Provide the (x, y) coordinate of the cell's center where the given text is located.  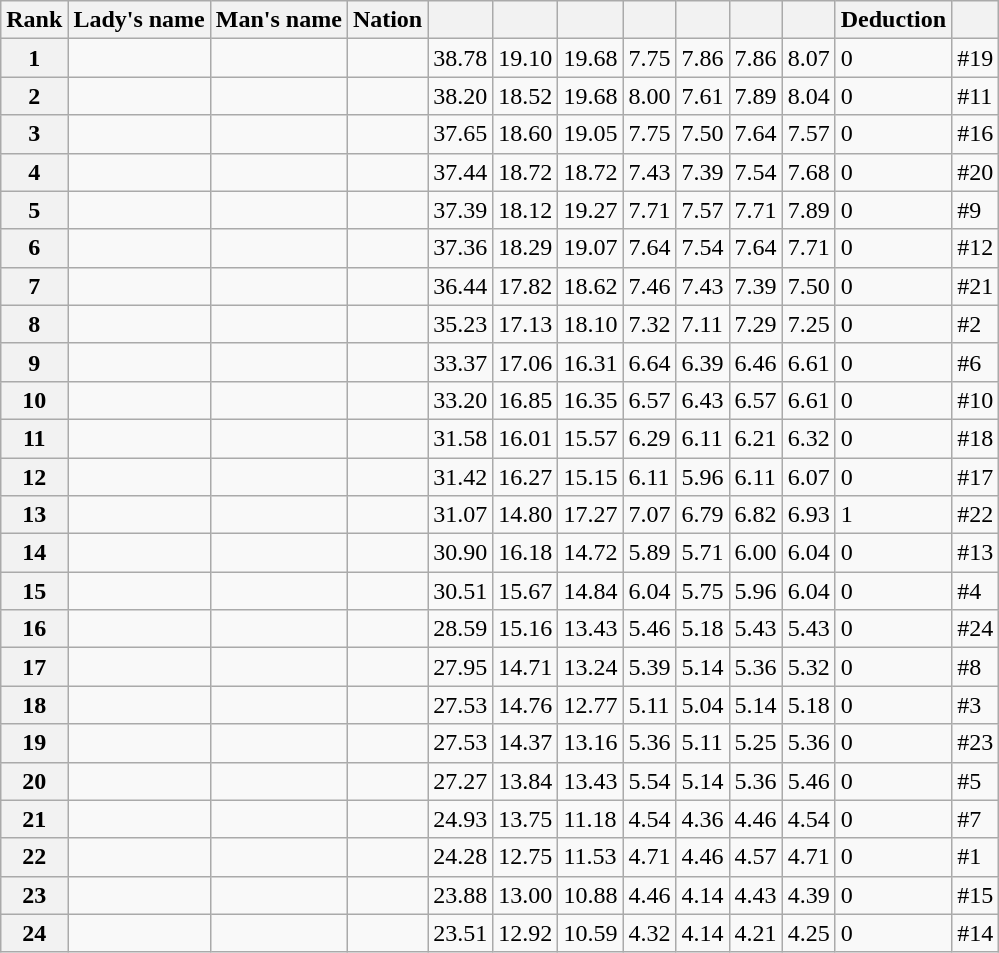
7.07 (650, 515)
17.27 (590, 515)
14 (34, 553)
6.32 (808, 438)
6 (34, 248)
12.92 (526, 933)
5.32 (808, 667)
33.37 (460, 362)
17.06 (526, 362)
16.01 (526, 438)
17.82 (526, 286)
4.32 (650, 933)
6.21 (756, 438)
4.43 (756, 895)
#4 (976, 591)
6.79 (702, 515)
31.07 (460, 515)
#19 (976, 58)
18.62 (590, 286)
6.64 (650, 362)
27.27 (460, 781)
37.39 (460, 210)
#3 (976, 705)
6.93 (808, 515)
15.57 (590, 438)
4.25 (808, 933)
15.16 (526, 629)
7.11 (702, 324)
7.32 (650, 324)
19 (34, 743)
21 (34, 819)
13.75 (526, 819)
19.27 (590, 210)
8.00 (650, 96)
16.31 (590, 362)
16.27 (526, 477)
#20 (976, 172)
#7 (976, 819)
#10 (976, 400)
16.35 (590, 400)
15 (34, 591)
18.10 (590, 324)
17 (34, 667)
5.39 (650, 667)
12.75 (526, 857)
27.95 (460, 667)
5 (34, 210)
#13 (976, 553)
18.29 (526, 248)
38.78 (460, 58)
Rank (34, 20)
5.75 (702, 591)
8 (34, 324)
33.20 (460, 400)
#12 (976, 248)
7.46 (650, 286)
11.53 (590, 857)
13.84 (526, 781)
#6 (976, 362)
13.16 (590, 743)
#22 (976, 515)
#2 (976, 324)
#17 (976, 477)
20 (34, 781)
7.61 (702, 96)
5.71 (702, 553)
#8 (976, 667)
18.52 (526, 96)
17.13 (526, 324)
14.71 (526, 667)
30.51 (460, 591)
11 (34, 438)
7.25 (808, 324)
6.46 (756, 362)
5.54 (650, 781)
Man's name (278, 20)
37.44 (460, 172)
16 (34, 629)
19.10 (526, 58)
5.25 (756, 743)
3 (34, 134)
#21 (976, 286)
18 (34, 705)
24.93 (460, 819)
30.90 (460, 553)
24.28 (460, 857)
31.42 (460, 477)
4.39 (808, 895)
28.59 (460, 629)
16.85 (526, 400)
16.18 (526, 553)
10 (34, 400)
18.60 (526, 134)
#15 (976, 895)
22 (34, 857)
4.36 (702, 819)
7 (34, 286)
6.29 (650, 438)
Lady's name (139, 20)
4.57 (756, 857)
6.07 (808, 477)
#1 (976, 857)
15.67 (526, 591)
9 (34, 362)
12.77 (590, 705)
2 (34, 96)
14.76 (526, 705)
14.84 (590, 591)
19.07 (590, 248)
10.59 (590, 933)
6.39 (702, 362)
#5 (976, 781)
11.18 (590, 819)
31.58 (460, 438)
19.05 (590, 134)
#23 (976, 743)
7.29 (756, 324)
5.89 (650, 553)
#24 (976, 629)
14.80 (526, 515)
4.21 (756, 933)
14.37 (526, 743)
13.24 (590, 667)
10.88 (590, 895)
23 (34, 895)
8.07 (808, 58)
15.15 (590, 477)
38.20 (460, 96)
36.44 (460, 286)
37.36 (460, 248)
#11 (976, 96)
6.00 (756, 553)
4 (34, 172)
23.88 (460, 895)
Nation (387, 20)
13.00 (526, 895)
#18 (976, 438)
#16 (976, 134)
#9 (976, 210)
18.12 (526, 210)
35.23 (460, 324)
Deduction (893, 20)
12 (34, 477)
6.82 (756, 515)
24 (34, 933)
37.65 (460, 134)
5.04 (702, 705)
7.68 (808, 172)
#14 (976, 933)
23.51 (460, 933)
13 (34, 515)
6.43 (702, 400)
14.72 (590, 553)
8.04 (808, 96)
